Provide the (x, y) coordinate of the cell's center where the given text is located.  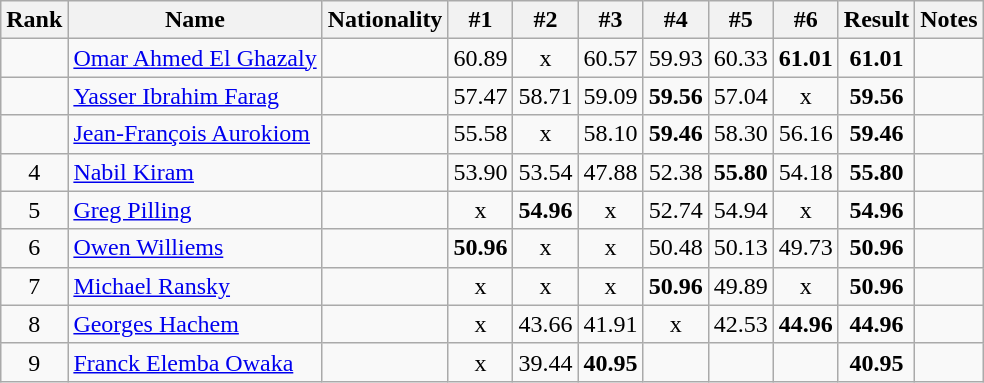
Nabil Kiram (195, 172)
58.30 (740, 134)
#1 (480, 20)
50.13 (740, 248)
Michael Ransky (195, 286)
Name (195, 20)
Omar Ahmed El Ghazaly (195, 58)
49.73 (806, 248)
#5 (740, 20)
#4 (676, 20)
53.54 (546, 172)
Owen Williems (195, 248)
59.93 (676, 58)
9 (34, 362)
39.44 (546, 362)
5 (34, 210)
54.94 (740, 210)
Result (876, 20)
50.48 (676, 248)
Franck Elemba Owaka (195, 362)
8 (34, 324)
60.57 (610, 58)
60.33 (740, 58)
60.89 (480, 58)
Jean-François Aurokiom (195, 134)
Yasser Ibrahim Farag (195, 96)
55.58 (480, 134)
52.74 (676, 210)
57.04 (740, 96)
49.89 (740, 286)
Greg Pilling (195, 210)
54.18 (806, 172)
6 (34, 248)
53.90 (480, 172)
Nationality (385, 20)
52.38 (676, 172)
4 (34, 172)
56.16 (806, 134)
#3 (610, 20)
Rank (34, 20)
58.10 (610, 134)
59.09 (610, 96)
42.53 (740, 324)
41.91 (610, 324)
43.66 (546, 324)
Georges Hachem (195, 324)
58.71 (546, 96)
7 (34, 286)
57.47 (480, 96)
47.88 (610, 172)
#6 (806, 20)
Notes (949, 20)
#2 (546, 20)
